Locate the cell with the specified text and output its (x, y) center coordinate. 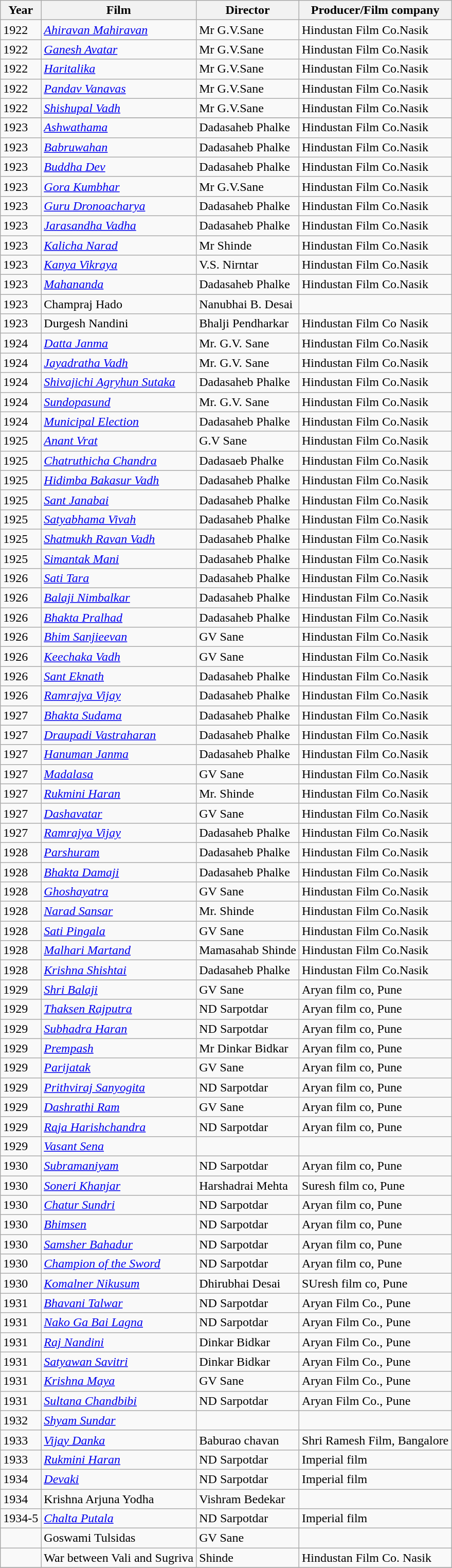
Keechaka Vadh (119, 657)
Sant Eknath (119, 676)
Harshadrai Mehta (248, 1185)
Vijay Danka (119, 1440)
Prithviraj Sanyogita (119, 1087)
Shyam Sundar (119, 1420)
Dashavatar (119, 813)
Shri Ramesh Film, Bangalore (375, 1440)
Komalner Nikusum (119, 1283)
Champraj Hado (119, 304)
Year (21, 10)
Champion of the Sword (119, 1264)
Nako Ga Bai Lagna (119, 1323)
Bhalji Pendharkar (248, 324)
Subhadra Haran (119, 1029)
Vishram Bedekar (248, 1499)
Krishna Shishtai (119, 970)
Bhavani Talwar (119, 1303)
War between Vali and Sugriva (119, 1558)
Bhakta Pralhad (119, 618)
Municipal Election (119, 421)
Vasant Sena (119, 1146)
Dadasaeb Phalke (248, 461)
1934-5 (21, 1519)
Buddha Dev (119, 167)
Sultana Chandbibi (119, 1401)
Draupadi Vastraharan (119, 735)
Ashwathama (119, 128)
Raj Nandini (119, 1342)
Malhari Martand (119, 950)
Dashrathi Ram (119, 1107)
Film (119, 10)
Thaksen Rajputra (119, 1009)
Gora Kumbhar (119, 186)
Satyawan Savitri (119, 1362)
Sati Pingala (119, 931)
Sati Tara (119, 578)
Shatmukh Ravan Vadh (119, 539)
Guru Dronoacharya (119, 206)
Balaji Nimbalkar (119, 598)
Satyabhama Vivah (119, 519)
Kanya Vikraya (119, 265)
Shishupal Vadh (119, 108)
Director (248, 10)
V.S. Nirntar (248, 265)
Ghoshayatra (119, 892)
Durgesh Nandini (119, 324)
Dhirubhai Desai (248, 1283)
Shri Balaji (119, 990)
Parshuram (119, 852)
G.V Sane (248, 441)
Mr Dinkar Bidkar (248, 1048)
Simantak Mani (119, 558)
Parijatak (119, 1068)
Raja Harishchandra (119, 1126)
Nanubhai B. Desai (248, 304)
Bhakta Damaji (119, 872)
Devaki (119, 1479)
Babruwahan (119, 147)
Subramaniyam (119, 1166)
Shivajichi Agryhun Sutaka (119, 382)
1932 (21, 1420)
Hindustan Film Co Nasik (375, 324)
Kalicha Narad (119, 245)
Suresh film co, Pune (375, 1185)
Jarasandha Vadha (119, 225)
Bhimsen (119, 1225)
Madalasa (119, 774)
Anant Vrat (119, 441)
Hanuman Janma (119, 754)
Chalta Putala (119, 1519)
Bhim Sanjieevan (119, 637)
Sant Janabai (119, 500)
Baburao chavan (248, 1440)
Sundopasund (119, 402)
Haritalika (119, 69)
Ahiravan Mahiravan (119, 30)
Chatur Sundri (119, 1205)
Shinde (248, 1558)
Krishna Arjuna Yodha (119, 1499)
Hindustan Film Co. Nasik (375, 1558)
Narad Sansar (119, 911)
Goswami Tulsidas (119, 1538)
Pandav Vanavas (119, 89)
Producer/Film company (375, 10)
Krishna Maya (119, 1381)
Bhakta Sudama (119, 715)
Hidimba Bakasur Vadh (119, 480)
Prempash (119, 1048)
Samsher Bahadur (119, 1244)
Datta Janma (119, 343)
Jayadratha Vadh (119, 363)
Ganesh Avatar (119, 49)
Mr Shinde (248, 245)
Soneri Khanjar (119, 1185)
Mahananda (119, 285)
Mamasahab Shinde (248, 950)
SUresh film co, Pune (375, 1283)
Chatruthicha Chandra (119, 461)
